Scan for the cell matching the given text and deliver its (X, Y) coordinate at center. 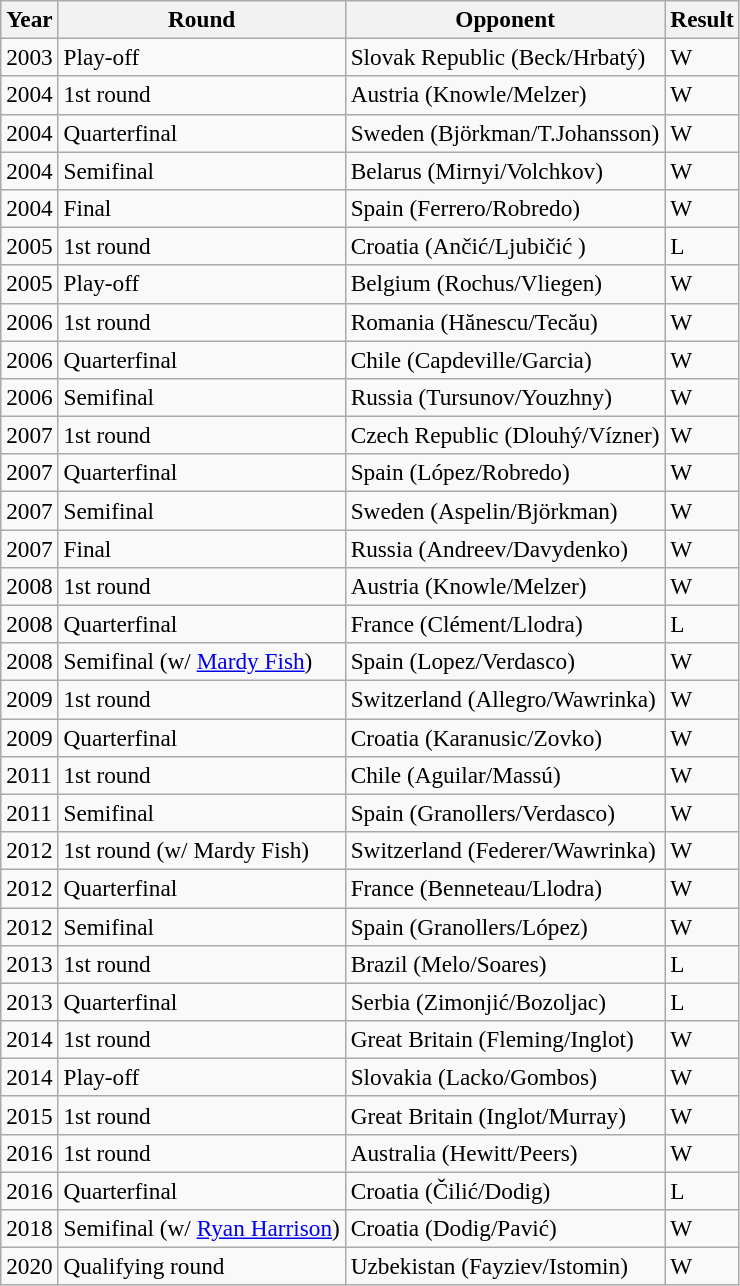
Spain (López/Robredo) (505, 473)
Year (30, 19)
Croatia (Čilić/Dodig) (505, 1190)
Spain (Granollers/Verdasco) (505, 813)
Sweden (Aspelin/Björkman) (505, 510)
Semifinal (w/ Mardy Fish) (202, 662)
Croatia (Ančić/Ljubičić ) (505, 246)
Round (202, 19)
Brazil (Melo/Soares) (505, 964)
Chile (Aguilar/Massú) (505, 775)
Romania (Hănescu/Tecău) (505, 322)
Uzbekistan (Fayziev/Istomin) (505, 1266)
Spain (Lopez/Verdasco) (505, 662)
Sweden (Björkman/T.Johansson) (505, 133)
2003 (30, 57)
Result (702, 19)
Spain (Granollers/López) (505, 926)
France (Clément/Llodra) (505, 624)
2015 (30, 1115)
Croatia (Karanusic/Zovko) (505, 737)
1st round (w/ Mardy Fish) (202, 850)
Semifinal (w/ Ryan Harrison) (202, 1228)
2018 (30, 1228)
Great Britain (Inglot/Murray) (505, 1115)
Great Britain (Fleming/Inglot) (505, 1039)
Qualifying round (202, 1266)
Switzerland (Allegro/Wawrinka) (505, 699)
Chile (Capdeville/Garcia) (505, 359)
Russia (Tursunov/Youzhny) (505, 397)
Belarus (Mirnyi/Volchkov) (505, 170)
Croatia (Dodig/Pavić) (505, 1228)
Slovak Republic (Beck/Hrbatý) (505, 57)
2020 (30, 1266)
Slovakia (Lacko/Gombos) (505, 1077)
France (Benneteau/Llodra) (505, 888)
Russia (Andreev/Davydenko) (505, 548)
Switzerland (Federer/Wawrinka) (505, 850)
Czech Republic (Dlouhý/Vízner) (505, 435)
Spain (Ferrero/Robredo) (505, 208)
Australia (Hewitt/Peers) (505, 1153)
Belgium (Rochus/Vliegen) (505, 284)
Opponent (505, 19)
Serbia (Zimonjić/Bozoljac) (505, 1002)
